Determine the [X, Y] coordinate at the center of the cell enclosing the given text.  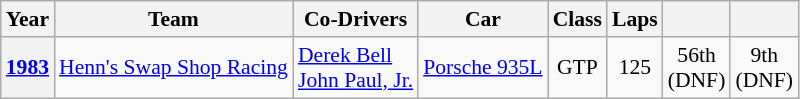
125 [635, 68]
Co-Drivers [356, 19]
Henn's Swap Shop Racing [174, 68]
9th (DNF) [764, 68]
Laps [635, 19]
GTP [578, 68]
Porsche 935L [482, 68]
56th (DNF) [697, 68]
Class [578, 19]
Derek Bell John Paul, Jr. [356, 68]
1983 [28, 68]
Car [482, 19]
Team [174, 19]
Year [28, 19]
